Capture the cell that displays the provided text and extract its [x, y] central coordinate. 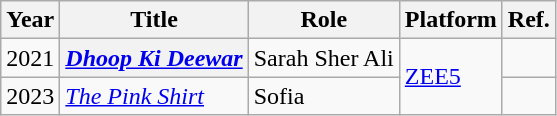
The Pink Shirt [154, 96]
ZEE5 [450, 77]
Ref. [528, 20]
Title [154, 20]
Sarah Sher Ali [324, 58]
Dhoop Ki Deewar [154, 58]
Sofia [324, 96]
2021 [30, 58]
Year [30, 20]
Role [324, 20]
2023 [30, 96]
Platform [450, 20]
